Extract the [x, y] coordinate from the center of the cell holding the provided text.  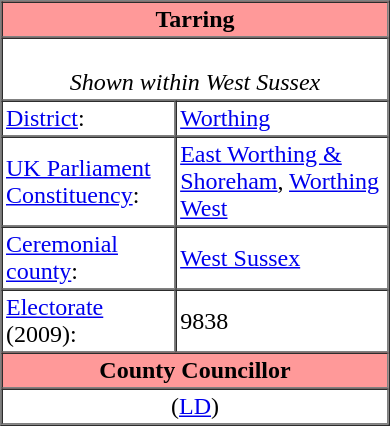
UK Parliament Constituency: [89, 181]
Tarring [196, 20]
Electorate (2009): [89, 322]
9838 [282, 322]
Worthing [282, 118]
(LD) [196, 406]
County Councillor [196, 370]
Ceremonial county: [89, 258]
Shown within West Sussex [196, 70]
West Sussex [282, 258]
District: [89, 118]
East Worthing & Shoreham, Worthing West [282, 181]
